Find where the given text appears and provide that cell's center as [X, Y] coordinate. 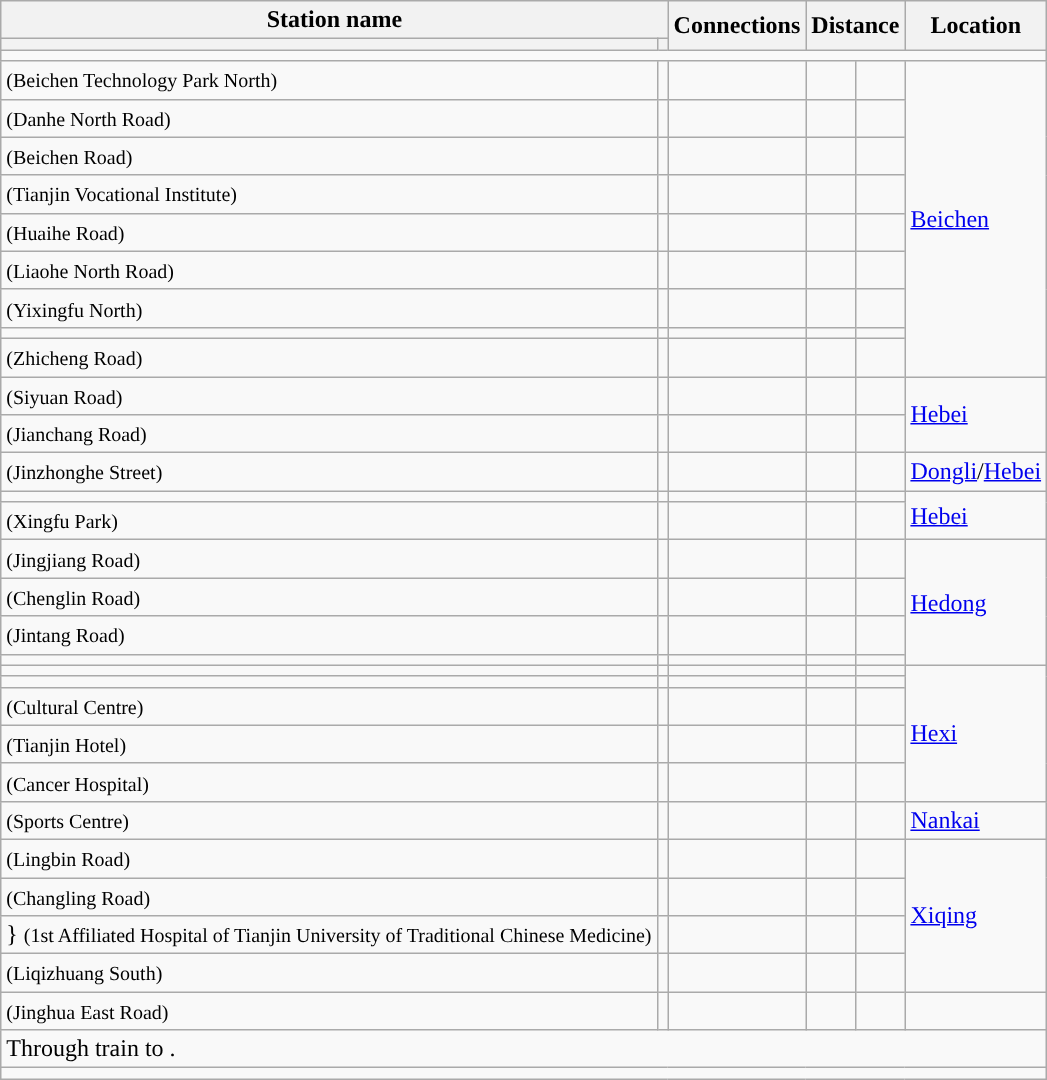
(Yixingfu North) [329, 308]
(Jianchang Road) [329, 434]
Hexi [976, 733]
Dongli/Hebei [976, 472]
(Xingfu Park) [329, 521]
Station name [334, 20]
(Liqizhuang South) [329, 973]
(Zhicheng Road) [329, 357]
(Cultural Centre) [329, 706]
(Sports Centre) [329, 820]
(Jintang Road) [329, 635]
(Jinzhonghe Street) [329, 472]
(Liaohe North Road) [329, 270]
Beichen [976, 219]
Location [976, 26]
(Cancer Hospital) [329, 782]
Nankai [976, 820]
Through train to . [524, 1049]
Connections [737, 26]
(Beichen Technology Park North) [329, 80]
(Tianjin Vocational Institute) [329, 194]
(Lingbin Road) [329, 858]
(Tianjin Hotel) [329, 744]
Distance [856, 26]
(Jinghua East Road) [329, 1011]
(Siyuan Road) [329, 395]
Hedong [976, 602]
} (1st Affiliated Hospital of Tianjin University of Traditional Chinese Medicine) [329, 935]
Xiqing [976, 915]
(Jingjiang Road) [329, 559]
(Chenglin Road) [329, 597]
(Danhe North Road) [329, 118]
(Beichen Road) [329, 156]
(Changling Road) [329, 897]
(Huaihe Road) [329, 232]
